Search for the cell housing the specified text and yield its (x, y) center coordinate. 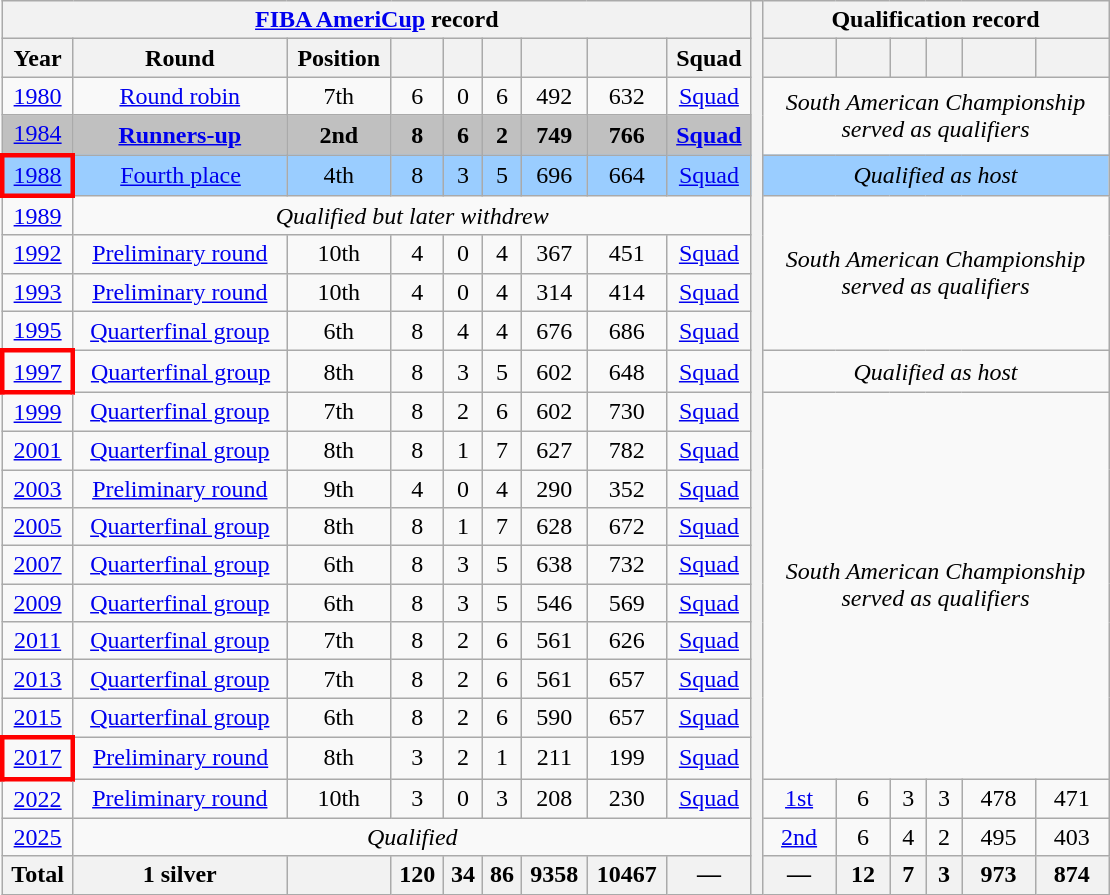
1995 (38, 331)
2007 (38, 565)
664 (626, 174)
730 (626, 412)
546 (554, 603)
1980 (38, 96)
Total (38, 875)
732 (626, 565)
199 (626, 758)
367 (554, 254)
478 (998, 798)
414 (626, 292)
314 (554, 292)
Round robin (180, 96)
352 (626, 489)
628 (554, 527)
471 (1072, 798)
451 (626, 254)
1988 (38, 174)
2003 (38, 489)
2015 (38, 718)
973 (998, 875)
Round (180, 58)
1st (800, 798)
2022 (38, 798)
9th (339, 489)
2011 (38, 641)
696 (554, 174)
766 (626, 135)
Qualification record (936, 20)
1992 (38, 254)
1997 (38, 372)
34 (462, 875)
492 (554, 96)
874 (1072, 875)
782 (626, 450)
Fourth place (180, 174)
2001 (38, 450)
626 (626, 641)
4th (339, 174)
590 (554, 718)
Position (339, 58)
495 (998, 837)
2005 (38, 527)
672 (626, 527)
120 (417, 875)
403 (1072, 837)
749 (554, 135)
2013 (38, 679)
FIBA AmeriCup record (376, 20)
208 (554, 798)
86 (502, 875)
230 (626, 798)
290 (554, 489)
10467 (626, 875)
627 (554, 450)
2025 (38, 837)
2017 (38, 758)
9358 (554, 875)
Qualified but later withdrew (412, 216)
569 (626, 603)
Qualified (412, 837)
Runners-up (180, 135)
686 (626, 331)
1999 (38, 412)
632 (626, 96)
211 (554, 758)
2009 (38, 603)
1993 (38, 292)
676 (554, 331)
638 (554, 565)
Year (38, 58)
12 (864, 875)
1 silver (180, 875)
1989 (38, 216)
1984 (38, 135)
648 (626, 372)
